For the text-containing cell, return its midpoint in [X, Y] coordinate format. 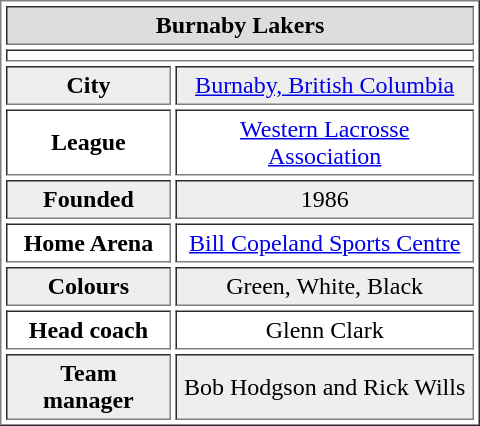
1986 [324, 200]
Burnaby, British Columbia [324, 86]
Burnaby Lakers [240, 26]
League [88, 143]
City [88, 86]
Green, White, Black [324, 286]
Western Lacrosse Association [324, 143]
Bob Hodgson and Rick Wills [324, 387]
Home Arena [88, 244]
Team manager [88, 387]
Head coach [88, 330]
Colours [88, 286]
Glenn Clark [324, 330]
Bill Copeland Sports Centre [324, 244]
Founded [88, 200]
